Pinpoint the cell where the given text exists, returning its (x, y) midpoint coordinate. 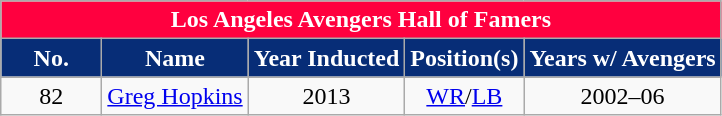
Year Inducted (326, 58)
2013 (326, 96)
82 (52, 96)
2002–06 (622, 96)
Greg Hopkins (175, 96)
WR/LB (464, 96)
Los Angeles Avengers Hall of Famers (361, 20)
Years w/ Avengers (622, 58)
Name (175, 58)
No. (52, 58)
Position(s) (464, 58)
